Extract the [x, y] coordinate from the center of the cell holding the provided text.  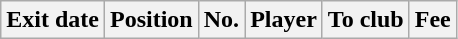
Fee [432, 20]
No. [221, 20]
Player [284, 20]
Exit date [53, 20]
Position [151, 20]
To club [366, 20]
